Capture the cell that displays the provided text and extract its [x, y] central coordinate. 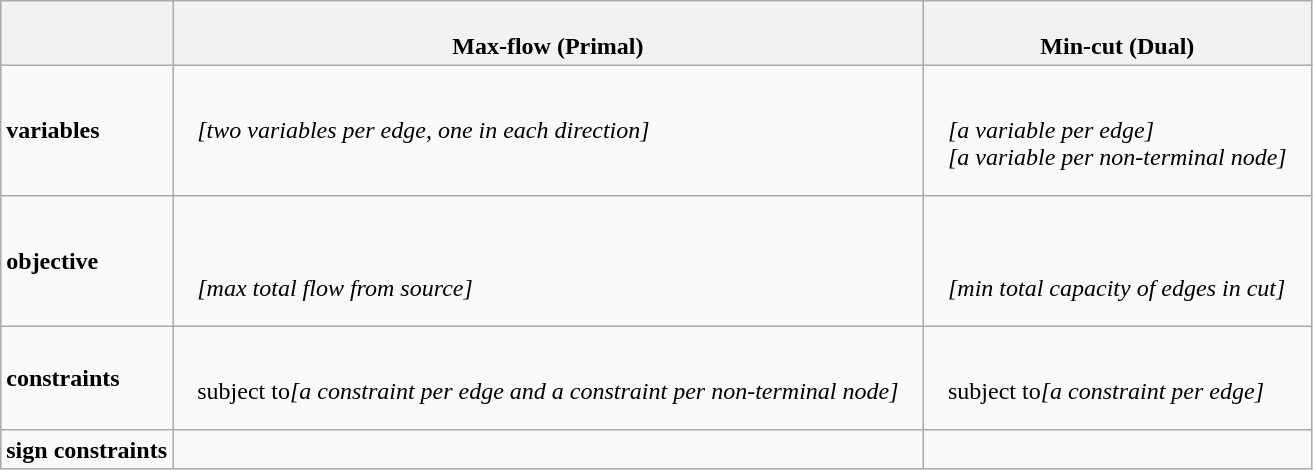
variables [87, 131]
Max-flow (Primal) [548, 34]
[min total capacity of edges in cut] [1117, 261]
Min-cut (Dual) [1117, 34]
[a variable per edge] [a variable per non-terminal node] [1117, 131]
subject to[a constraint per edge] [1117, 379]
constraints [87, 379]
sign constraints [87, 449]
objective [87, 261]
subject to[a constraint per edge and a constraint per non-terminal node] [548, 379]
[max total flow from source] [548, 261]
[two variables per edge, one in each direction] [548, 131]
